Extract the (X, Y) coordinate from the center of the cell holding the provided text.  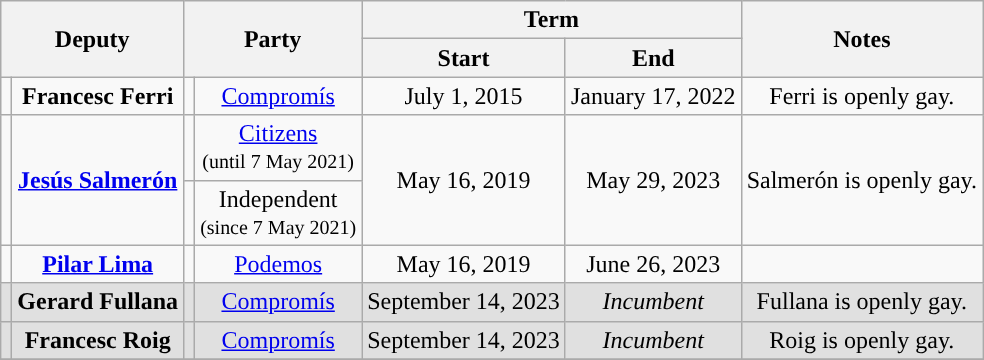
June 26, 2023 (653, 264)
Start (464, 58)
Ferri is openly gay. (862, 96)
End (653, 58)
May 29, 2023 (653, 180)
Term (552, 20)
Party (273, 39)
Francesc Roig (98, 340)
Podemos (278, 264)
Jesús Salmerón (98, 180)
Salmerón is openly gay. (862, 180)
Gerard Fullana (98, 302)
July 1, 2015 (464, 96)
Fullana is openly gay. (862, 302)
Pilar Lima (98, 264)
Roig is openly gay. (862, 340)
Citizens(until 7 May 2021) (278, 148)
January 17, 2022 (653, 96)
Independent(since 7 May 2021) (278, 212)
Notes (862, 39)
Francesc Ferri (98, 96)
Deputy (92, 39)
